Output the (X, Y) coordinate of the center of the cell containing the given text.  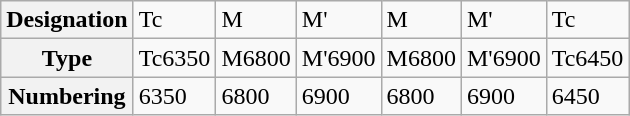
Designation (67, 20)
6450 (588, 96)
6350 (174, 96)
Tc6450 (588, 58)
Tc6350 (174, 58)
Type (67, 58)
Numbering (67, 96)
